Capture the cell that displays the provided text and extract its [X, Y] central coordinate. 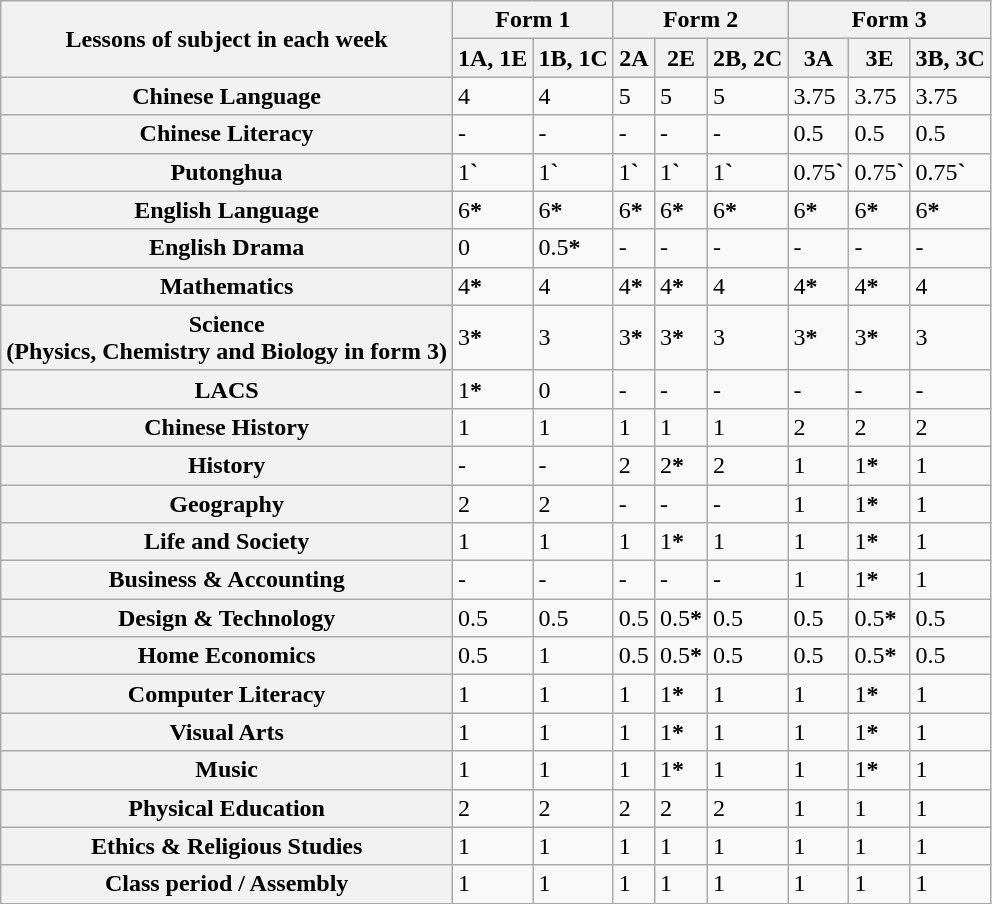
3B, 3C [950, 58]
Putonghua [227, 172]
1A, 1E [492, 58]
Form 1 [532, 20]
Business & Accounting [227, 580]
Form 2 [700, 20]
Geography [227, 503]
2E [680, 58]
English Drama [227, 248]
Music [227, 770]
Life and Society [227, 542]
History [227, 465]
LACS [227, 389]
2B, 2C [747, 58]
Chinese Literacy [227, 134]
2* [680, 465]
Chinese History [227, 427]
Form 3 [890, 20]
3E [880, 58]
Chinese Language [227, 96]
3A [818, 58]
Mathematics [227, 286]
1B, 1C [573, 58]
2A [634, 58]
Class period / Assembly [227, 884]
Design & Technology [227, 618]
Computer Literacy [227, 694]
Science(Physics, Chemistry and Biology in form 3) [227, 338]
Physical Education [227, 808]
Ethics & Religious Studies [227, 846]
Home Economics [227, 656]
Visual Arts [227, 732]
English Language [227, 210]
Lessons of subject in each week [227, 39]
